Search for the cell housing the specified text and yield its [x, y] center coordinate. 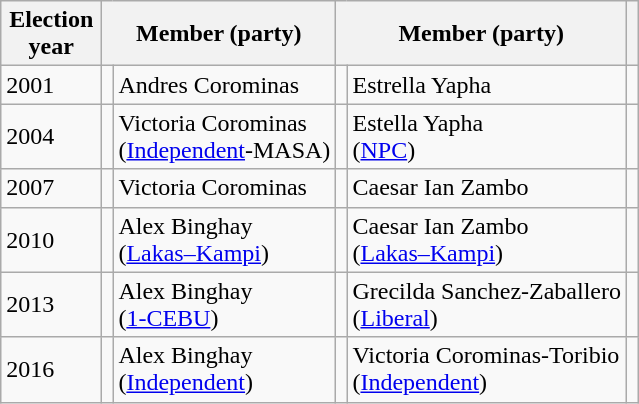
Alex Binghay(Lakas–Kampi) [224, 240]
2007 [52, 188]
Victoria Corominas(Independent-MASA) [224, 136]
Electionyear [52, 34]
2010 [52, 240]
Caesar Ian Zambo [487, 188]
Alex Binghay(1-CEBU) [224, 304]
Victoria Corominas-Toribio(Independent) [487, 370]
Andres Corominas [224, 85]
Estella Yapha(NPC) [487, 136]
Estrella Yapha [487, 85]
2004 [52, 136]
2001 [52, 85]
Alex Binghay(Independent) [224, 370]
Grecilda Sanchez-Zaballero(Liberal) [487, 304]
2016 [52, 370]
Victoria Corominas [224, 188]
Caesar Ian Zambo(Lakas–Kampi) [487, 240]
2013 [52, 304]
